Locate the cell with the specified text and output its [x, y] center coordinate. 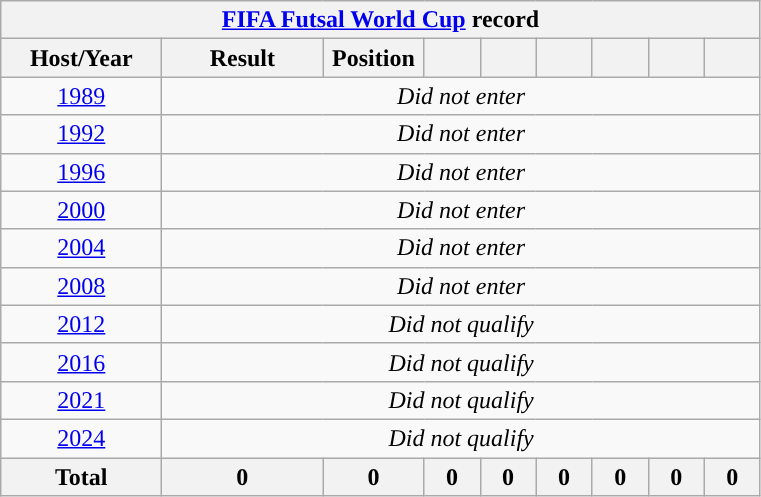
Total [82, 477]
Host/Year [82, 58]
2012 [82, 324]
2000 [82, 210]
Position [374, 58]
2004 [82, 248]
FIFA Futsal World Cup record [381, 20]
1992 [82, 134]
2016 [82, 362]
1996 [82, 172]
Result [242, 58]
2021 [82, 400]
2024 [82, 438]
1989 [82, 96]
2008 [82, 286]
